Pinpoint the cell where the given text exists, returning its (x, y) midpoint coordinate. 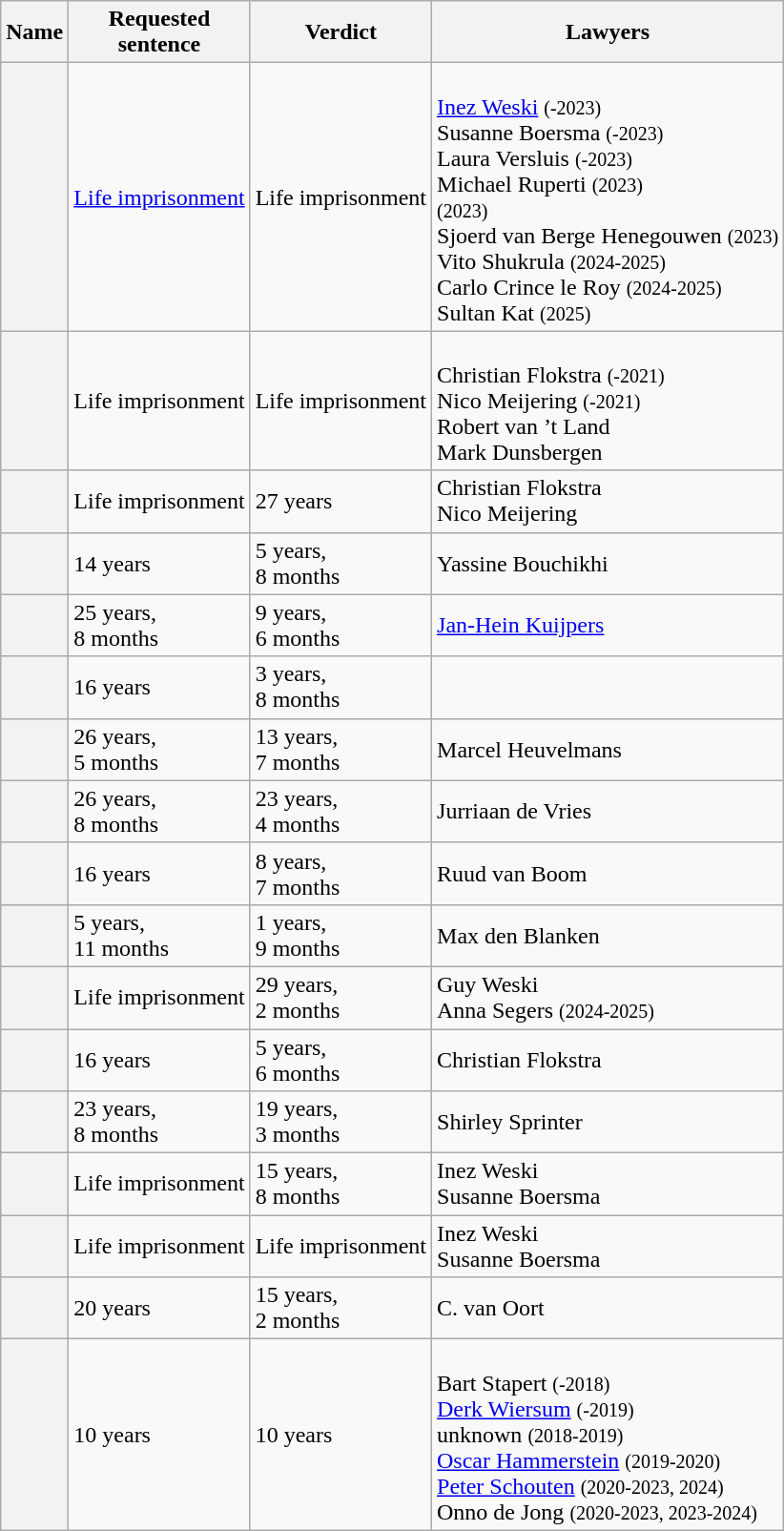
Christian FlokstraNico Meijering (609, 502)
29 years,2 months (340, 998)
Yassine Bouchikhi (609, 563)
8 years,7 months (340, 874)
19 years,3 months (340, 1122)
Jan-Hein Kuijpers (609, 626)
26 years,5 months (159, 750)
15 years,2 months (340, 1309)
13 years,7 months (340, 750)
27 years (340, 502)
20 years (159, 1309)
Lawyers (609, 32)
Marcel Heuvelmans (609, 750)
Guy WeskiAnna Segers (2024-2025) (609, 998)
Requestedsentence (159, 32)
9 years,6 months (340, 626)
5 years,11 months (159, 935)
Shirley Sprinter (609, 1122)
25 years,8 months (159, 626)
Christian Flokstra (-2021) Nico Meijering (-2021) Robert van ’t Land Mark Dunsbergen (609, 401)
Christian Flokstra (609, 1059)
Max den Blanken (609, 935)
23 years,4 months (340, 811)
Name (34, 32)
5 years,6 months (340, 1059)
Ruud van Boom (609, 874)
23 years,8 months (159, 1122)
15 years,8 months (340, 1185)
5 years,8 months (340, 563)
C. van Oort (609, 1309)
3 years,8 months (340, 687)
Jurriaan de Vries (609, 811)
14 years (159, 563)
1 years,9 months (340, 935)
26 years,8 months (159, 811)
Verdict (340, 32)
